Return the [X, Y] coordinate for the center point of the cell that contains the specified text.  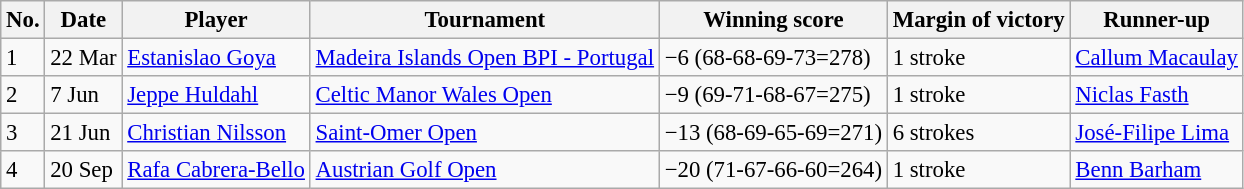
Estanislao Goya [216, 58]
Austrian Golf Open [484, 170]
−9 (69-71-68-67=275) [773, 95]
No. [23, 20]
7 Jun [84, 95]
Saint-Omer Open [484, 133]
−20 (71-67-66-60=264) [773, 170]
Madeira Islands Open BPI - Portugal [484, 58]
Callum Macaulay [1156, 58]
2 [23, 95]
Niclas Fasth [1156, 95]
Celtic Manor Wales Open [484, 95]
6 strokes [978, 133]
Winning score [773, 20]
21 Jun [84, 133]
Margin of victory [978, 20]
22 Mar [84, 58]
Christian Nilsson [216, 133]
−13 (68-69-65-69=271) [773, 133]
José-Filipe Lima [1156, 133]
1 [23, 58]
−6 (68-68-69-73=278) [773, 58]
Jeppe Huldahl [216, 95]
Benn Barham [1156, 170]
Runner-up [1156, 20]
Rafa Cabrera-Bello [216, 170]
20 Sep [84, 170]
Date [84, 20]
4 [23, 170]
Player [216, 20]
3 [23, 133]
Tournament [484, 20]
